Provide the [X, Y] coordinate of the cell's center where the given text is located.  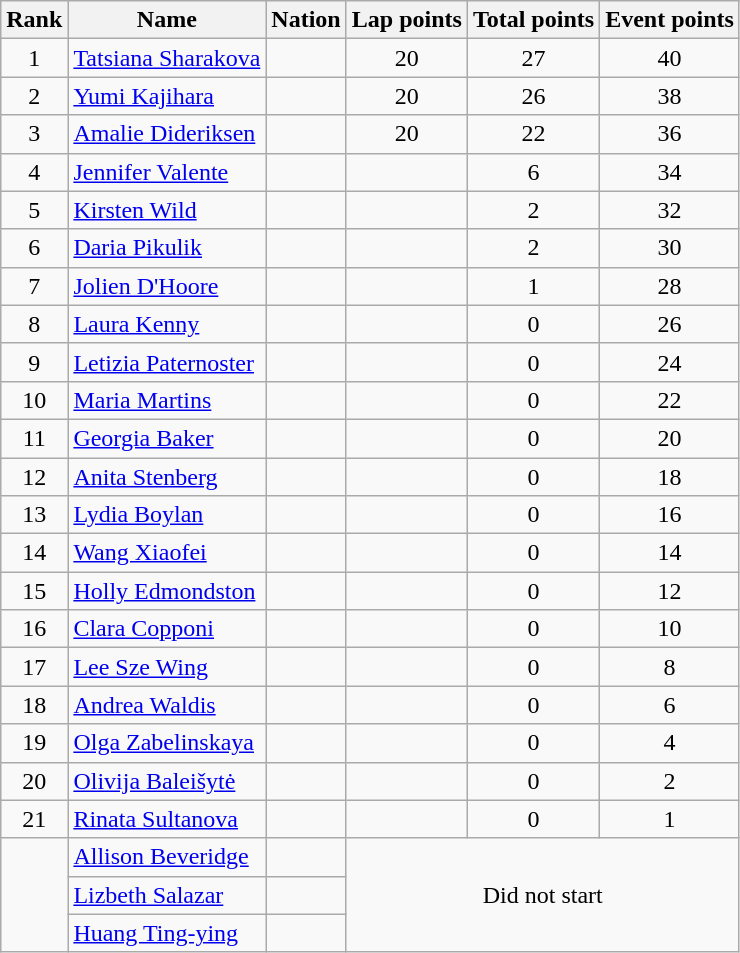
32 [670, 210]
Holly Edmondston [167, 591]
Event points [670, 20]
Lydia Boylan [167, 515]
15 [34, 591]
Lizbeth Salazar [167, 895]
5 [34, 210]
11 [34, 438]
Total points [533, 20]
Rinata Sultanova [167, 819]
7 [34, 286]
Maria Martins [167, 400]
Wang Xiaofei [167, 553]
19 [34, 743]
Allison Beveridge [167, 857]
27 [533, 58]
Tatsiana Sharakova [167, 58]
Anita Stenberg [167, 477]
Jolien D'Hoore [167, 286]
Lee Sze Wing [167, 667]
17 [34, 667]
Amalie Dideriksen [167, 134]
13 [34, 515]
28 [670, 286]
Olivija Baleišytė [167, 781]
38 [670, 96]
Lap points [406, 20]
Jennifer Valente [167, 172]
Nation [306, 20]
34 [670, 172]
Clara Copponi [167, 629]
3 [34, 134]
Laura Kenny [167, 324]
Olga Zabelinskaya [167, 743]
21 [34, 819]
Kirsten Wild [167, 210]
Name [167, 20]
Rank [34, 20]
Georgia Baker [167, 438]
36 [670, 134]
24 [670, 362]
Yumi Kajihara [167, 96]
40 [670, 58]
Letizia Paternoster [167, 362]
Did not start [542, 895]
Andrea Waldis [167, 705]
Daria Pikulik [167, 248]
30 [670, 248]
9 [34, 362]
Huang Ting-ying [167, 933]
